Output the (x, y) coordinate of the center of the cell containing the given text.  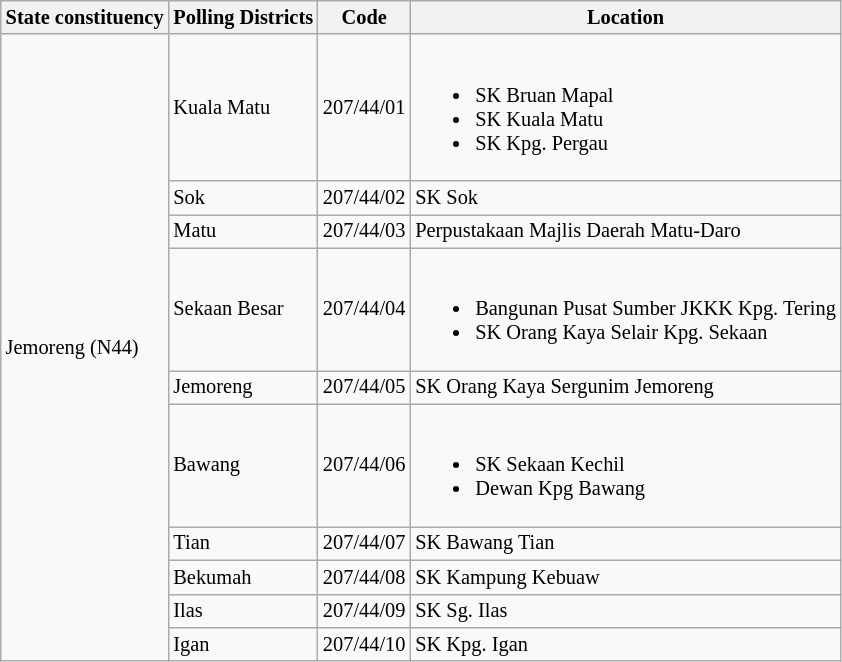
SK Kpg. Igan (625, 644)
207/44/07 (364, 543)
207/44/09 (364, 611)
SK Sg. Ilas (625, 611)
Igan (243, 644)
SK Orang Kaya Sergunim Jemoreng (625, 387)
State constituency (85, 17)
SK Sekaan KechilDewan Kpg Bawang (625, 465)
SK Kampung Kebuaw (625, 577)
207/44/01 (364, 107)
Matu (243, 231)
Bawang (243, 465)
Kuala Matu (243, 107)
SK Bruan MapalSK Kuala MatuSK Kpg. Pergau (625, 107)
SK Sok (625, 197)
207/44/03 (364, 231)
Ilas (243, 611)
Sekaan Besar (243, 309)
207/44/08 (364, 577)
Polling Districts (243, 17)
Bangunan Pusat Sumber JKKK Kpg. TeringSK Orang Kaya Selair Kpg. Sekaan (625, 309)
Perpustakaan Majlis Daerah Matu-Daro (625, 231)
207/44/02 (364, 197)
Sok (243, 197)
SK Bawang Tian (625, 543)
207/44/04 (364, 309)
Location (625, 17)
Tian (243, 543)
207/44/05 (364, 387)
Bekumah (243, 577)
207/44/06 (364, 465)
Jemoreng (N44) (85, 348)
Jemoreng (243, 387)
Code (364, 17)
207/44/10 (364, 644)
